Provide the (X, Y) coordinate of the cell's center where the given text is located.  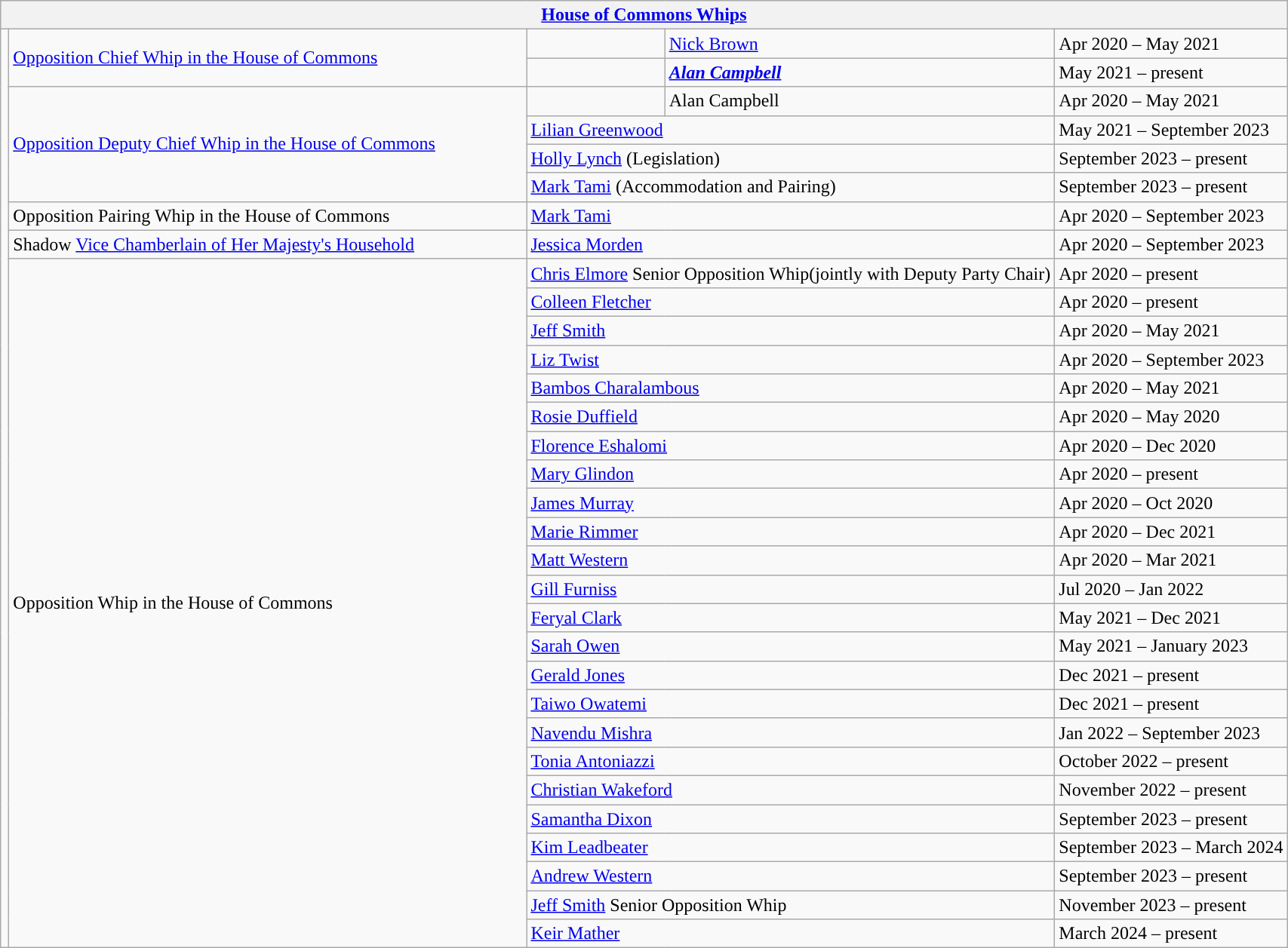
November 2023 – present (1171, 905)
Chris Elmore Senior Opposition Whip(jointly with Deputy Party Chair) (791, 273)
Taiwo Owatemi (791, 704)
Apr 2020 – May 2020 (1171, 417)
Jul 2020 – Jan 2022 (1171, 589)
Gerald Jones (791, 675)
Jeff Smith Senior Opposition Whip (791, 905)
Jan 2022 – September 2023 (1171, 732)
May 2021 – September 2023 (1171, 130)
Kim Leadbeater (791, 848)
Feryal Clark (791, 618)
Keir Mather (791, 934)
May 2021 – Dec 2021 (1171, 618)
Marie Rimmer (791, 532)
Holly Lynch (Legislation) (791, 158)
October 2022 – present (1171, 761)
Apr 2020 – Dec 2021 (1171, 532)
Andrew Western (791, 876)
Opposition Whip in the House of Commons (268, 603)
Liz Twist (791, 360)
Bambos Charalambous (791, 388)
Rosie Duffield (791, 417)
Shadow Vice Chamberlain of Her Majesty's Household (268, 244)
Colleen Fletcher (791, 302)
Matt Western (791, 560)
Opposition Deputy Chief Whip in the House of Commons (268, 144)
Tonia Antoniazzi (791, 761)
Apr 2020 – Mar 2021 (1171, 560)
Jeff Smith (791, 330)
Mark Tami (791, 216)
House of Commons Whips (644, 15)
November 2022 – present (1171, 790)
Lilian Greenwood (791, 130)
Mark Tami (Accommodation and Pairing) (791, 187)
September 2023 – March 2024 (1171, 848)
Opposition Pairing Whip in the House of Commons (268, 216)
Florence Eshalomi (791, 446)
Navendu Mishra (791, 732)
Nick Brown (860, 44)
May 2021 – present (1171, 72)
Apr 2020 – Dec 2020 (1171, 446)
James Murray (791, 503)
Jessica Morden (791, 244)
Mary Glindon (791, 474)
March 2024 – present (1171, 934)
Samantha Dixon (791, 818)
Gill Furniss (791, 589)
Christian Wakeford (791, 790)
May 2021 – January 2023 (1171, 646)
Opposition Chief Whip in the House of Commons (268, 58)
Sarah Owen (791, 646)
Apr 2020 – Oct 2020 (1171, 503)
